Identify which cell holds the provided text, then report its (X, Y) central coordinate. 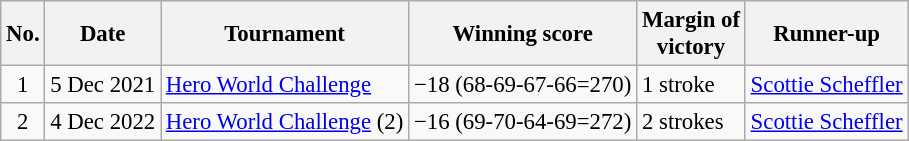
−16 (69-70-64-69=272) (523, 122)
Margin ofvictory (692, 34)
Date (103, 34)
No. (23, 34)
−18 (68-69-67-66=270) (523, 85)
Runner-up (826, 34)
Hero World Challenge (2) (284, 122)
Winning score (523, 34)
5 Dec 2021 (103, 85)
Hero World Challenge (284, 85)
2 strokes (692, 122)
Tournament (284, 34)
1 (23, 85)
4 Dec 2022 (103, 122)
1 stroke (692, 85)
2 (23, 122)
